Capture the cell that displays the provided text and extract its (X, Y) central coordinate. 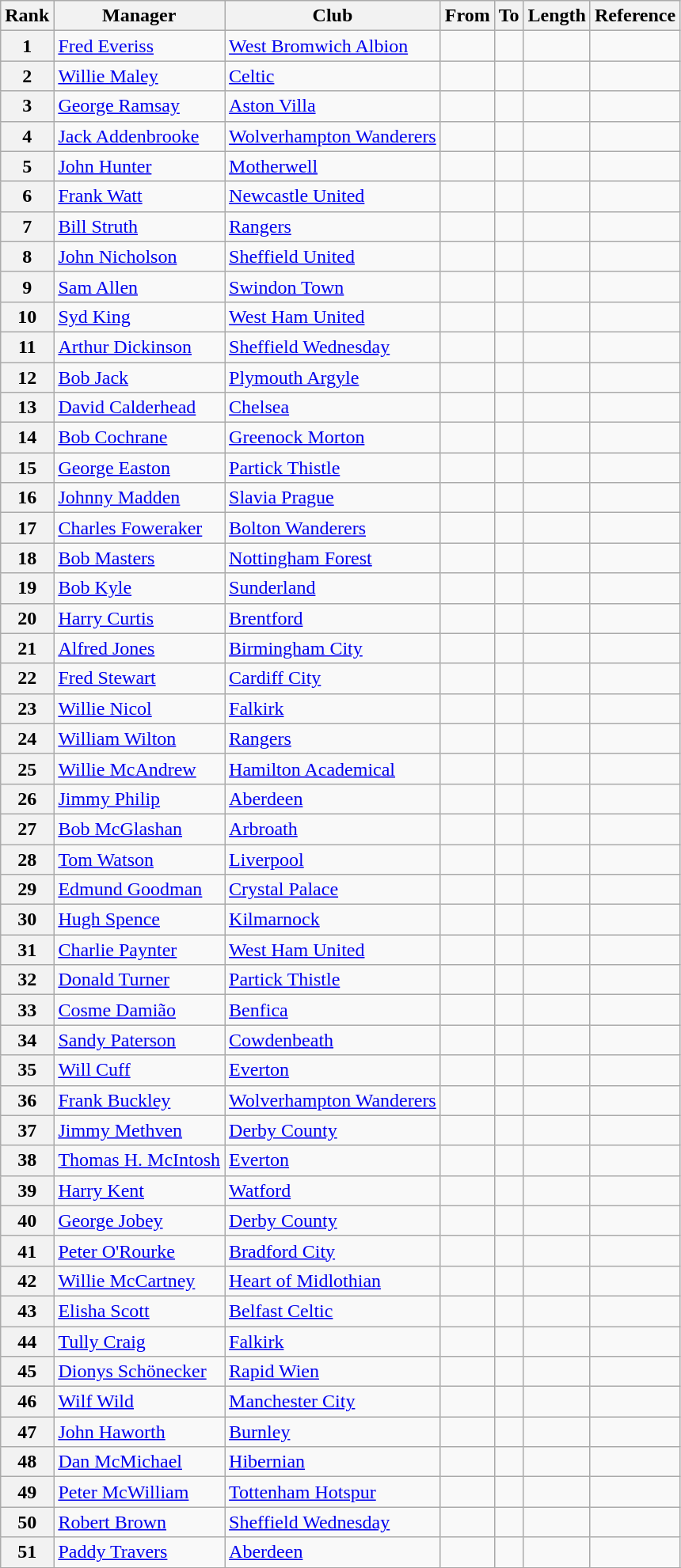
Sandy Paterson (139, 1040)
Liverpool (333, 859)
51 (27, 1552)
Thomas H. McIntosh (139, 1160)
Cardiff City (333, 678)
21 (27, 648)
47 (27, 1432)
7 (27, 226)
2 (27, 76)
Charles Foweraker (139, 528)
30 (27, 920)
5 (27, 166)
50 (27, 1522)
Jimmy Philip (139, 799)
Edmund Goodman (139, 890)
Harry Curtis (139, 618)
Bill Struth (139, 226)
Plymouth Argyle (333, 378)
To (508, 16)
Tottenham Hotspur (333, 1492)
Bob Kyle (139, 588)
Willie Nicol (139, 708)
Brentford (333, 618)
Aston Villa (333, 106)
Newcastle United (333, 196)
Bob Masters (139, 558)
32 (27, 980)
Belfast Celtic (333, 1311)
15 (27, 468)
Donald Turner (139, 980)
Frank Watt (139, 196)
24 (27, 738)
Motherwell (333, 166)
Celtic (333, 76)
23 (27, 708)
Wilf Wild (139, 1402)
Charlie Paynter (139, 950)
13 (27, 408)
34 (27, 1040)
11 (27, 347)
Harry Kent (139, 1190)
Tom Watson (139, 859)
45 (27, 1372)
Johnny Madden (139, 498)
Reference (635, 16)
Crystal Palace (333, 890)
33 (27, 1010)
Rank (27, 16)
Birmingham City (333, 648)
22 (27, 678)
David Calderhead (139, 408)
Elisha Scott (139, 1311)
16 (27, 498)
1 (27, 46)
Dan McMichael (139, 1462)
25 (27, 769)
Hibernian (333, 1462)
40 (27, 1221)
6 (27, 196)
George Easton (139, 468)
37 (27, 1130)
Heart of Midlothian (333, 1281)
Willie McAndrew (139, 769)
Arbroath (333, 829)
Fred Everiss (139, 46)
Jack Addenbrooke (139, 136)
Willie Maley (139, 76)
Fred Stewart (139, 678)
19 (27, 588)
3 (27, 106)
36 (27, 1100)
Kilmarnock (333, 920)
Burnley (333, 1432)
43 (27, 1311)
29 (27, 890)
Bob Cochrane (139, 438)
Club (333, 16)
Cosme Damião (139, 1010)
Watford (333, 1190)
28 (27, 859)
Cowdenbeath (333, 1040)
Jimmy Methven (139, 1130)
George Ramsay (139, 106)
42 (27, 1281)
Will Cuff (139, 1070)
38 (27, 1160)
14 (27, 438)
Dionys Schönecker (139, 1372)
Length (557, 16)
Manager (139, 16)
West Bromwich Albion (333, 46)
Sunderland (333, 588)
31 (27, 950)
4 (27, 136)
48 (27, 1462)
Benfica (333, 1010)
44 (27, 1342)
18 (27, 558)
Slavia Prague (333, 498)
Bob McGlashan (139, 829)
Frank Buckley (139, 1100)
Nottingham Forest (333, 558)
Alfred Jones (139, 648)
Sam Allen (139, 287)
35 (27, 1070)
Peter O'Rourke (139, 1251)
Swindon Town (333, 287)
John Haworth (139, 1432)
9 (27, 287)
Bolton Wanderers (333, 528)
From (467, 16)
41 (27, 1251)
Chelsea (333, 408)
Sheffield United (333, 256)
Bradford City (333, 1251)
27 (27, 829)
20 (27, 618)
John Hunter (139, 166)
12 (27, 378)
George Jobey (139, 1221)
46 (27, 1402)
Syd King (139, 317)
49 (27, 1492)
Tully Craig (139, 1342)
Hugh Spence (139, 920)
Greenock Morton (333, 438)
William Wilton (139, 738)
John Nicholson (139, 256)
8 (27, 256)
26 (27, 799)
Bob Jack (139, 378)
17 (27, 528)
Manchester City (333, 1402)
Willie McCartney (139, 1281)
Robert Brown (139, 1522)
Peter McWilliam (139, 1492)
Arthur Dickinson (139, 347)
Hamilton Academical (333, 769)
10 (27, 317)
Paddy Travers (139, 1552)
Rapid Wien (333, 1372)
39 (27, 1190)
